Detect which cell encompasses the target text, then output its [X, Y] center coordinate. 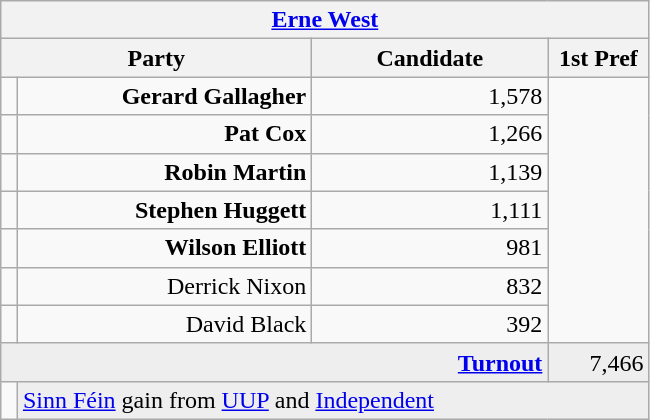
1,266 [430, 134]
Candidate [430, 58]
Robin Martin [164, 172]
Party [156, 58]
Gerard Gallagher [164, 96]
Erne West [325, 20]
Wilson Elliott [164, 248]
1,111 [430, 210]
Derrick Nixon [164, 286]
1,578 [430, 96]
Pat Cox [164, 134]
392 [430, 324]
Stephen Huggett [164, 210]
Sinn Féin gain from UUP and Independent [333, 400]
1,139 [430, 172]
981 [430, 248]
7,466 [598, 362]
Turnout [274, 362]
1st Pref [598, 58]
David Black [164, 324]
832 [430, 286]
